Scan for the cell matching the given text and deliver its [x, y] coordinate at center. 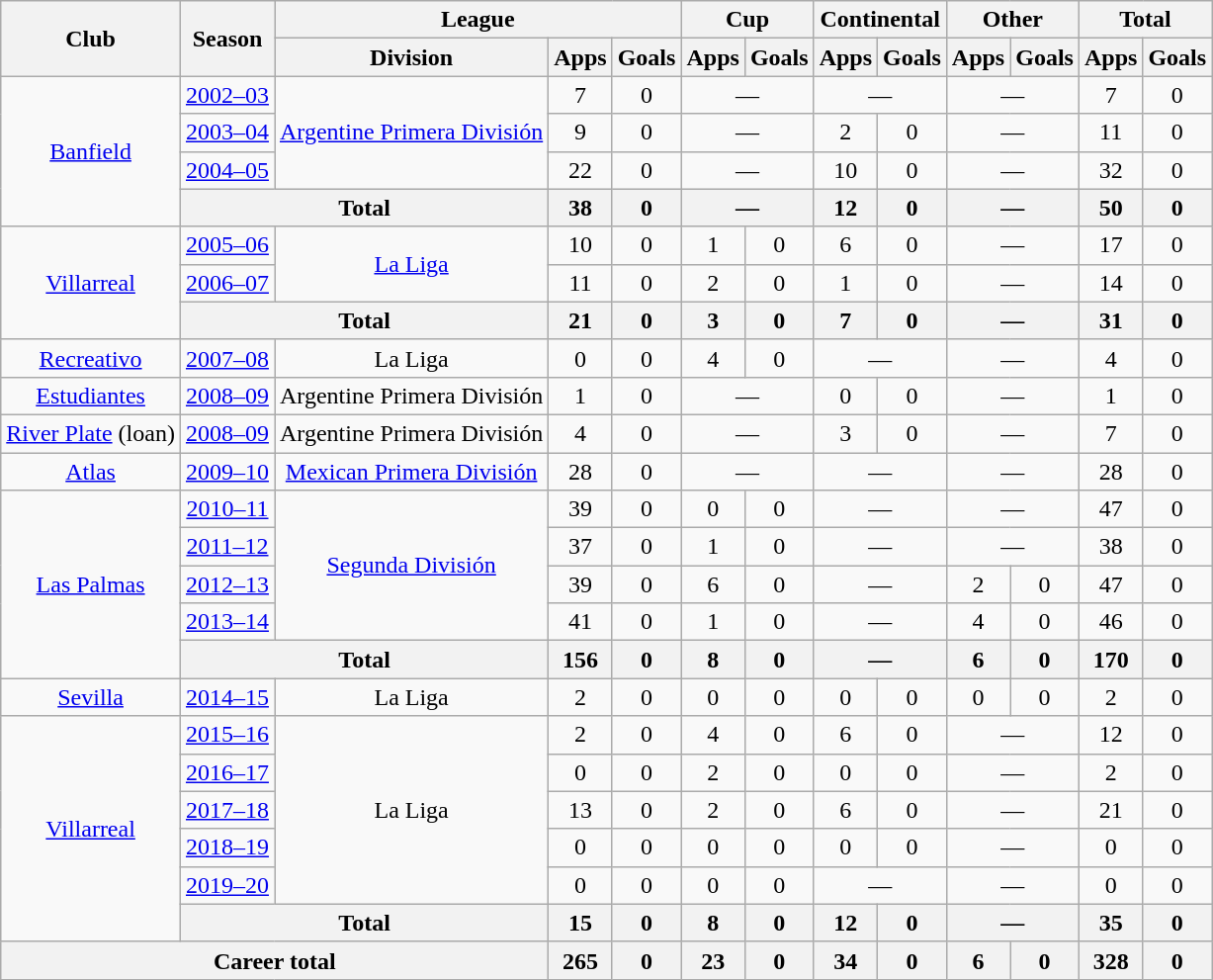
2002–03 [227, 95]
2015–16 [227, 735]
Cup [747, 20]
2017–18 [227, 810]
2010–11 [227, 509]
2009–10 [227, 472]
Continental [880, 20]
Recreativo [91, 358]
Banfield [91, 151]
32 [1110, 170]
50 [1110, 208]
37 [580, 547]
2012–13 [227, 584]
2014–15 [227, 697]
2013–14 [227, 622]
41 [580, 622]
Season [227, 39]
265 [580, 960]
156 [580, 660]
League [478, 20]
Sevilla [91, 697]
2018–19 [227, 847]
2003–04 [227, 133]
Career total [275, 960]
2005–06 [227, 245]
35 [1110, 923]
Estudiantes [91, 396]
Other [1012, 20]
2004–05 [227, 170]
2006–07 [227, 283]
Atlas [91, 472]
2011–12 [227, 547]
River Plate (loan) [91, 433]
328 [1110, 960]
2007–08 [227, 358]
Segunda División [411, 566]
15 [580, 923]
46 [1110, 622]
Club [91, 39]
22 [580, 170]
17 [1110, 245]
13 [580, 810]
31 [1110, 320]
Las Palmas [91, 584]
2019–20 [227, 885]
9 [580, 133]
23 [713, 960]
34 [845, 960]
2016–17 [227, 772]
Mexican Primera División [411, 472]
Division [411, 57]
170 [1110, 660]
14 [1110, 283]
